Locate the cell with the specified text and output its [X, Y] center coordinate. 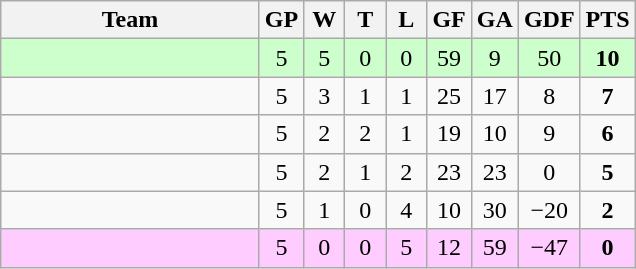
19 [449, 134]
T [366, 20]
17 [494, 96]
7 [608, 96]
GA [494, 20]
4 [406, 210]
6 [608, 134]
Team [130, 20]
GDF [549, 20]
GF [449, 20]
8 [549, 96]
12 [449, 248]
25 [449, 96]
GP [281, 20]
50 [549, 58]
−47 [549, 248]
L [406, 20]
3 [324, 96]
PTS [608, 20]
30 [494, 210]
W [324, 20]
−20 [549, 210]
